Return [X, Y] of the center of cell containing provided text 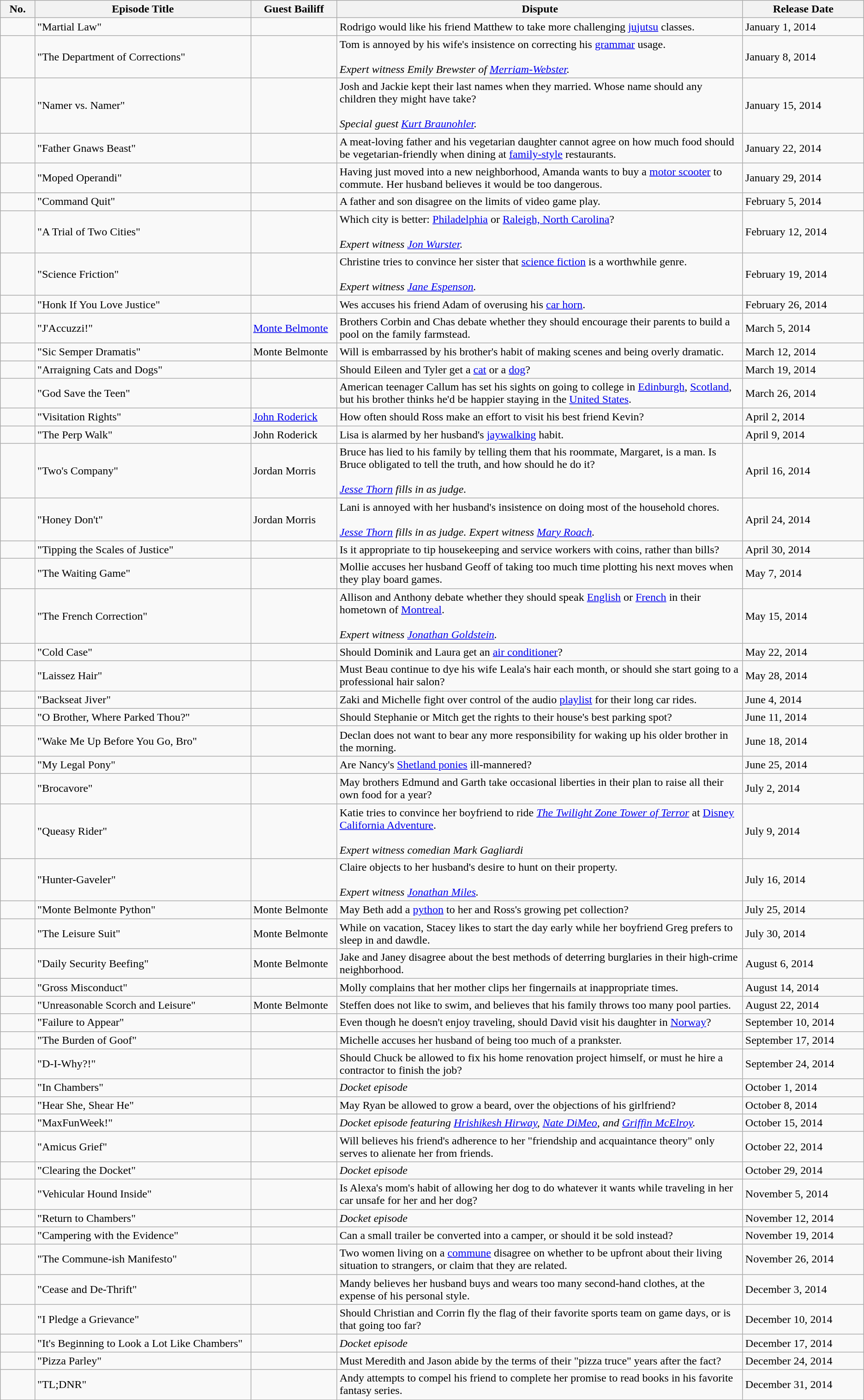
"D-I-Why?!" [143, 1064]
"The Department of Corrections" [143, 57]
Rodrigo would like his friend Matthew to take more challenging jujutsu classes. [540, 27]
Claire objects to her husband's desire to hunt on their property.Expert witness Jonathan Miles. [540, 880]
"The Commune-ish Manifesto" [143, 1260]
"Hunter-Gaveler" [143, 880]
July 2, 2014 [803, 788]
May Ryan be allowed to grow a beard, over the objections of his girlfriend? [540, 1105]
December 17, 2014 [803, 1343]
Guest Bailiff [294, 9]
February 5, 2014 [803, 202]
February 12, 2014 [803, 232]
May brothers Edmund and Garth take occasional liberties in their plan to raise all their own food for a year? [540, 788]
April 16, 2014 [803, 471]
March 12, 2014 [803, 352]
December 10, 2014 [803, 1320]
"I Pledge a Grievance" [143, 1320]
Christine tries to convince her sister that science fiction is a worthwhile genre.Expert witness Jane Espenson. [540, 274]
Should Stephanie or Mitch get the rights to their house's best parking spot? [540, 717]
June 11, 2014 [803, 717]
Having just moved into a new neighborhood, Amanda wants to buy a motor scooter to commute. Her husband believes it would be too dangerous. [540, 178]
Is it appropriate to tip housekeeping and service workers with coins, rather than bills? [540, 550]
No. [18, 9]
Can a small trailer be converted into a camper, or should it be sold instead? [540, 1236]
Brothers Corbin and Chas debate whether they should encourage their parents to build a pool on the family farmstead. [540, 328]
Steffen does not like to swim, and believes that his family throws too many pool parties. [540, 1005]
April 24, 2014 [803, 520]
Wes accuses his friend Adam of overusing his car horn. [540, 304]
June 4, 2014 [803, 700]
Dispute [540, 9]
"Campering with the Evidence" [143, 1236]
May 22, 2014 [803, 652]
Should Christian and Corrin fly the flag of their favorite sports team on game days, or is that going too far? [540, 1320]
"My Legal Pony" [143, 765]
"Failure to Appear" [143, 1023]
October 22, 2014 [803, 1146]
Jake and Janey disagree about the best methods of deterring burglaries in their high-crime neighborhood. [540, 963]
Josh and Jackie kept their last names when they married. Whose name should any children they might have take?Special guest Kurt Braunohler. [540, 105]
Release Date [803, 9]
"Martial Law" [143, 27]
January 15, 2014 [803, 105]
"The Perp Walk" [143, 435]
Are Nancy's Shetland ponies ill-mannered? [540, 765]
May 28, 2014 [803, 676]
Will is embarrassed by his brother's habit of making scenes and being overly dramatic. [540, 352]
Which city is better: Philadelphia or Raleigh, North Carolina?Expert witness Jon Wurster. [540, 232]
Mollie accuses her husband Geoff of taking too much time plotting his next moves when they play board games. [540, 573]
August 6, 2014 [803, 963]
"Tipping the Scales of Justice" [143, 550]
April 2, 2014 [803, 417]
"J'Accuzzi!" [143, 328]
February 26, 2014 [803, 304]
"Namer vs. Namer" [143, 105]
While on vacation, Stacey likes to start the day early while her boyfriend Greg prefers to sleep in and dawdle. [540, 934]
"The Burden of Goof" [143, 1040]
"Vehicular Hound Inside" [143, 1194]
"Sic Semper Dramatis" [143, 352]
November 26, 2014 [803, 1260]
Episode Title [143, 9]
"Command Quit" [143, 202]
January 8, 2014 [803, 57]
"Backseat Jiver" [143, 700]
Molly complains that her mother clips her fingernails at inappropriate times. [540, 987]
November 5, 2014 [803, 1194]
December 3, 2014 [803, 1289]
July 9, 2014 [803, 832]
"Visitation Rights" [143, 417]
How often should Ross make an effort to visit his best friend Kevin? [540, 417]
"Unreasonable Scorch and Leisure" [143, 1005]
Mandy believes her husband buys and wears too many second-hand clothes, at the expense of his personal style. [540, 1289]
Should Eileen and Tyler get a cat or a dog? [540, 370]
"The Waiting Game" [143, 573]
"Laissez Hair" [143, 676]
November 12, 2014 [803, 1218]
"Monte Belmonte Python" [143, 910]
April 9, 2014 [803, 435]
"Arraigning Cats and Dogs" [143, 370]
"Pizza Parley" [143, 1361]
August 22, 2014 [803, 1005]
"Science Friction" [143, 274]
"In Chambers" [143, 1088]
"Honey Don't" [143, 520]
Even though he doesn't enjoy traveling, should David visit his daughter in Norway? [540, 1023]
June 25, 2014 [803, 765]
Is Alexa's mom's habit of allowing her dog to do whatever it wants while traveling in her car unsafe for her and her dog? [540, 1194]
Two women living on a commune disagree on whether to be upfront about their living situation to strangers, or claim that they are related. [540, 1260]
"TL;DNR" [143, 1384]
"Amicus Grief" [143, 1146]
"Brocavore" [143, 788]
May Beth add a python to her and Ross's growing pet collection? [540, 910]
"Father Gnaws Beast" [143, 148]
"Return to Chambers" [143, 1218]
"MaxFunWeek!" [143, 1123]
"The French Correction" [143, 616]
"Queasy Rider" [143, 832]
Lani is annoyed with her husband's insistence on doing most of the household chores.Jesse Thorn fills in as judge. Expert witness Mary Roach. [540, 520]
"Moped Operandi" [143, 178]
March 19, 2014 [803, 370]
"Gross Misconduct" [143, 987]
December 24, 2014 [803, 1361]
April 30, 2014 [803, 550]
Michelle accuses her husband of being too much of a prankster. [540, 1040]
May 7, 2014 [803, 573]
July 25, 2014 [803, 910]
A meat-loving father and his vegetarian daughter cannot agree on how much food should be vegetarian-friendly when dining at family-style restaurants. [540, 148]
"God Save the Teen" [143, 393]
May 15, 2014 [803, 616]
"O Brother, Where Parked Thou?" [143, 717]
Will believes his friend's adherence to her "friendship and acquaintance theory" only serves to alienate her from friends. [540, 1146]
March 26, 2014 [803, 393]
"Two's Company" [143, 471]
Lisa is alarmed by her husband's jaywalking habit. [540, 435]
"It's Beginning to Look a Lot Like Chambers" [143, 1343]
December 31, 2014 [803, 1384]
January 1, 2014 [803, 27]
"Honk If You Love Justice" [143, 304]
February 19, 2014 [803, 274]
October 15, 2014 [803, 1123]
Docket episode featuring Hrishikesh Hirway, Nate DiMeo, and Griffin McElroy. [540, 1123]
July 30, 2014 [803, 934]
October 1, 2014 [803, 1088]
"Hear She, Shear He" [143, 1105]
September 17, 2014 [803, 1040]
"Cold Case" [143, 652]
Zaki and Michelle fight over control of the audio playlist for their long car rides. [540, 700]
March 5, 2014 [803, 328]
"The Leisure Suit" [143, 934]
October 8, 2014 [803, 1105]
October 29, 2014 [803, 1170]
November 19, 2014 [803, 1236]
A father and son disagree on the limits of video game play. [540, 202]
"Cease and De-Thrift" [143, 1289]
Allison and Anthony debate whether they should speak English or French in their hometown of Montreal.Expert witness Jonathan Goldstein. [540, 616]
"Clearing the Docket" [143, 1170]
"A Trial of Two Cities" [143, 232]
Must Meredith and Jason abide by the terms of their "pizza truce" years after the fact? [540, 1361]
June 18, 2014 [803, 741]
Must Beau continue to dye his wife Leala's hair each month, or should she start going to a professional hair salon? [540, 676]
January 29, 2014 [803, 178]
September 24, 2014 [803, 1064]
Andy attempts to compel his friend to complete her promise to read books in his favorite fantasy series. [540, 1384]
July 16, 2014 [803, 880]
"Daily Security Beefing" [143, 963]
Tom is annoyed by his wife's insistence on correcting his grammar usage.Expert witness Emily Brewster of Merriam-Webster. [540, 57]
August 14, 2014 [803, 987]
Should Dominik and Laura get an air conditioner? [540, 652]
January 22, 2014 [803, 148]
Declan does not want to bear any more responsibility for waking up his older brother in the morning. [540, 741]
Katie tries to convince her boyfriend to ride The Twilight Zone Tower of Terror at Disney California Adventure.Expert witness comedian Mark Gagliardi [540, 832]
"Wake Me Up Before You Go, Bro" [143, 741]
September 10, 2014 [803, 1023]
Should Chuck be allowed to fix his home renovation project himself, or must he hire a contractor to finish the job? [540, 1064]
